From the cell containing the given text, extract its center point as (X, Y) coordinate. 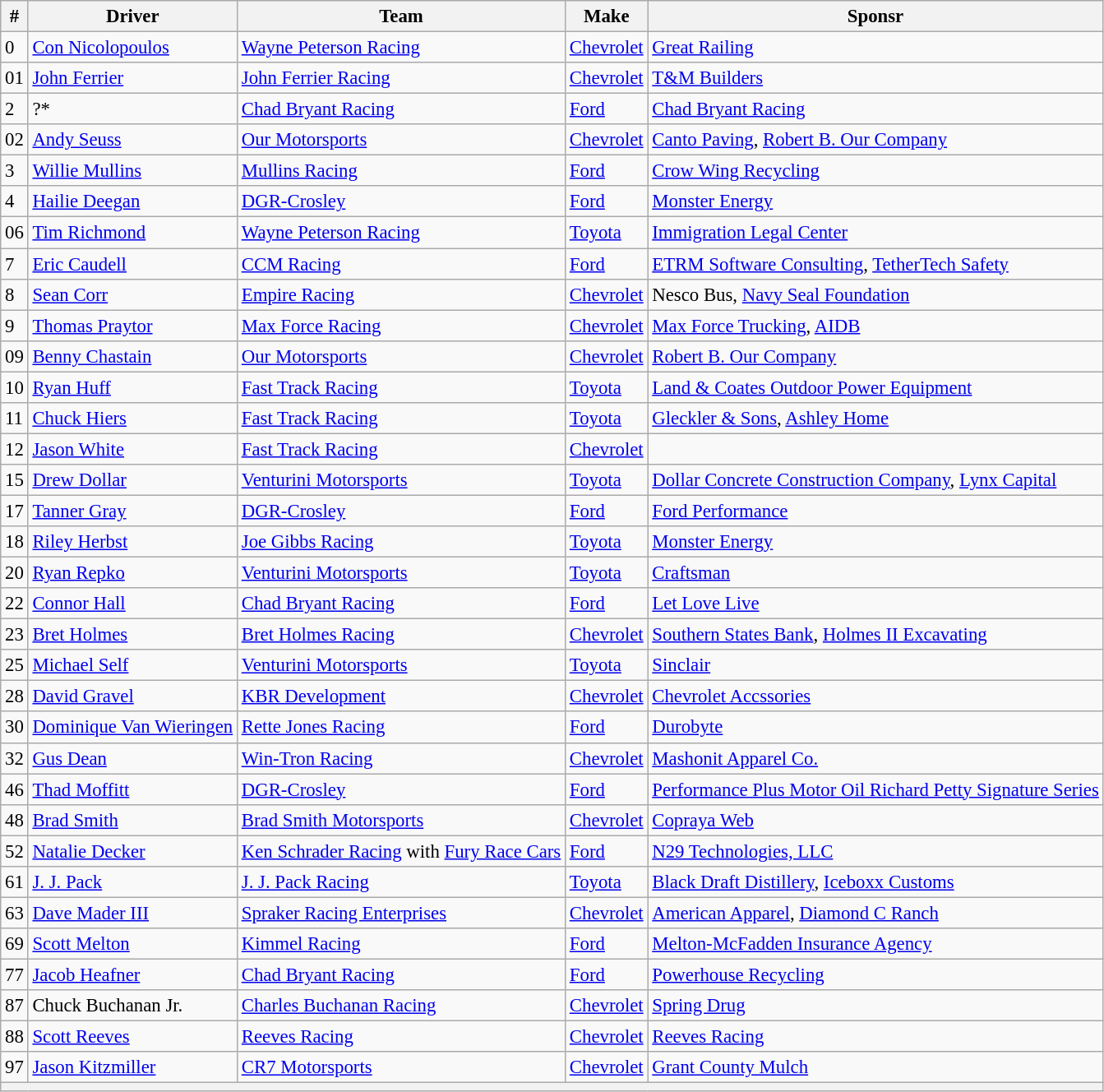
Ryan Repko (132, 573)
Scott Reeves (132, 1037)
Thomas Praytor (132, 326)
Brad Smith Motorsports (401, 820)
10 (15, 387)
Gus Dean (132, 758)
Team (401, 16)
N29 Technologies, LLC (875, 851)
Bret Holmes (132, 635)
Sean Corr (132, 294)
Dollar Concrete Construction Company, Lynx Capital (875, 480)
8 (15, 294)
Andy Seuss (132, 140)
15 (15, 480)
Riley Herbst (132, 542)
61 (15, 882)
Willie Mullins (132, 171)
48 (15, 820)
Max Force Racing (401, 326)
CCM Racing (401, 264)
87 (15, 1006)
20 (15, 573)
Sinclair (875, 665)
Great Railing (875, 48)
06 (15, 233)
Tim Richmond (132, 233)
Canto Paving, Robert B. Our Company (875, 140)
02 (15, 140)
25 (15, 665)
52 (15, 851)
23 (15, 635)
Drew Dollar (132, 480)
Melton-McFadden Insurance Agency (875, 944)
Powerhouse Recycling (875, 974)
Driver (132, 16)
22 (15, 604)
Chuck Buchanan Jr. (132, 1006)
28 (15, 696)
T&M Builders (875, 78)
Spring Drug (875, 1006)
Connor Hall (132, 604)
77 (15, 974)
John Ferrier Racing (401, 78)
Gleckler & Sons, Ashley Home (875, 419)
American Apparel, Diamond C Ranch (875, 913)
Land & Coates Outdoor Power Equipment (875, 387)
Copraya Web (875, 820)
# (15, 16)
Dominique Van Wieringen (132, 728)
Mashonit Apparel Co. (875, 758)
69 (15, 944)
4 (15, 201)
Max Force Trucking, AIDB (875, 326)
2 (15, 109)
Immigration Legal Center (875, 233)
18 (15, 542)
Grant County Mulch (875, 1067)
Performance Plus Motor Oil Richard Petty Signature Series (875, 789)
Brad Smith (132, 820)
Craftsman (875, 573)
Kimmel Racing (401, 944)
Black Draft Distillery, Iceboxx Customs (875, 882)
Rette Jones Racing (401, 728)
?* (132, 109)
3 (15, 171)
09 (15, 356)
32 (15, 758)
Jacob Heafner (132, 974)
Let Love Live (875, 604)
Natalie Decker (132, 851)
01 (15, 78)
Benny Chastain (132, 356)
ETRM Software Consulting, TetherTech Safety (875, 264)
Jason White (132, 449)
Crow Wing Recycling (875, 171)
97 (15, 1067)
Nesco Bus, Navy Seal Foundation (875, 294)
KBR Development (401, 696)
Joe Gibbs Racing (401, 542)
Durobyte (875, 728)
J. J. Pack (132, 882)
Robert B. Our Company (875, 356)
63 (15, 913)
88 (15, 1037)
Thad Moffitt (132, 789)
Hailie Deegan (132, 201)
12 (15, 449)
Dave Mader III (132, 913)
Jason Kitzmiller (132, 1067)
Empire Racing (401, 294)
Charles Buchanan Racing (401, 1006)
Make (607, 16)
John Ferrier (132, 78)
Scott Melton (132, 944)
17 (15, 511)
Bret Holmes Racing (401, 635)
7 (15, 264)
Sponsr (875, 16)
Mullins Racing (401, 171)
Ken Schrader Racing with Fury Race Cars (401, 851)
Ford Performance (875, 511)
Win-Tron Racing (401, 758)
9 (15, 326)
Ryan Huff (132, 387)
Chuck Hiers (132, 419)
Michael Self (132, 665)
Con Nicolopoulos (132, 48)
11 (15, 419)
David Gravel (132, 696)
Chevrolet Accssories (875, 696)
Spraker Racing Enterprises (401, 913)
Eric Caudell (132, 264)
J. J. Pack Racing (401, 882)
0 (15, 48)
Southern States Bank, Holmes II Excavating (875, 635)
30 (15, 728)
46 (15, 789)
Tanner Gray (132, 511)
CR7 Motorsports (401, 1067)
